Identify which cell holds the provided text, then report its (x, y) central coordinate. 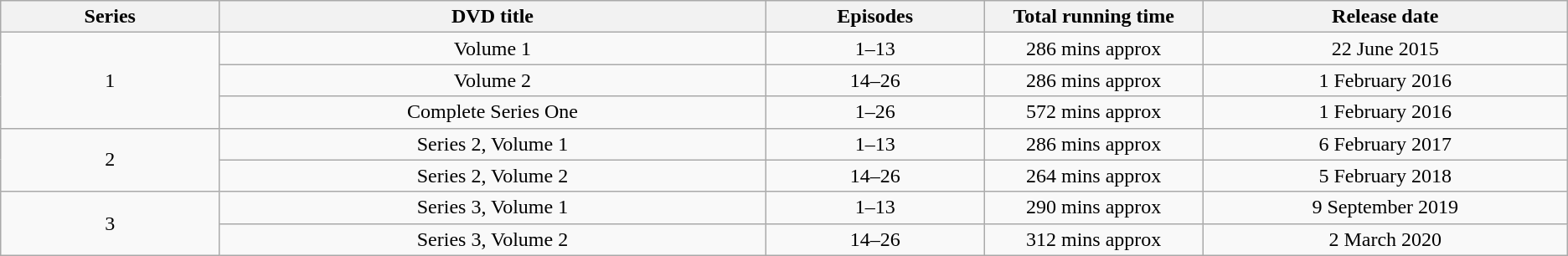
Volume 2 (493, 80)
312 mins approx (1094, 239)
5 February 2018 (1385, 176)
22 June 2015 (1385, 49)
Series 3, Volume 2 (493, 239)
6 February 2017 (1385, 144)
290 mins approx (1094, 207)
Volume 1 (493, 49)
DVD title (493, 17)
Total running time (1094, 17)
Series 2, Volume 2 (493, 176)
1–26 (874, 112)
2 (111, 160)
Series 2, Volume 1 (493, 144)
Series (111, 17)
572 mins approx (1094, 112)
2 March 2020 (1385, 239)
9 September 2019 (1385, 207)
Release date (1385, 17)
Episodes (874, 17)
1 (111, 80)
Series 3, Volume 1 (493, 207)
3 (111, 223)
264 mins approx (1094, 176)
Complete Series One (493, 112)
